Pinpoint the cell where the given text exists, returning its (x, y) midpoint coordinate. 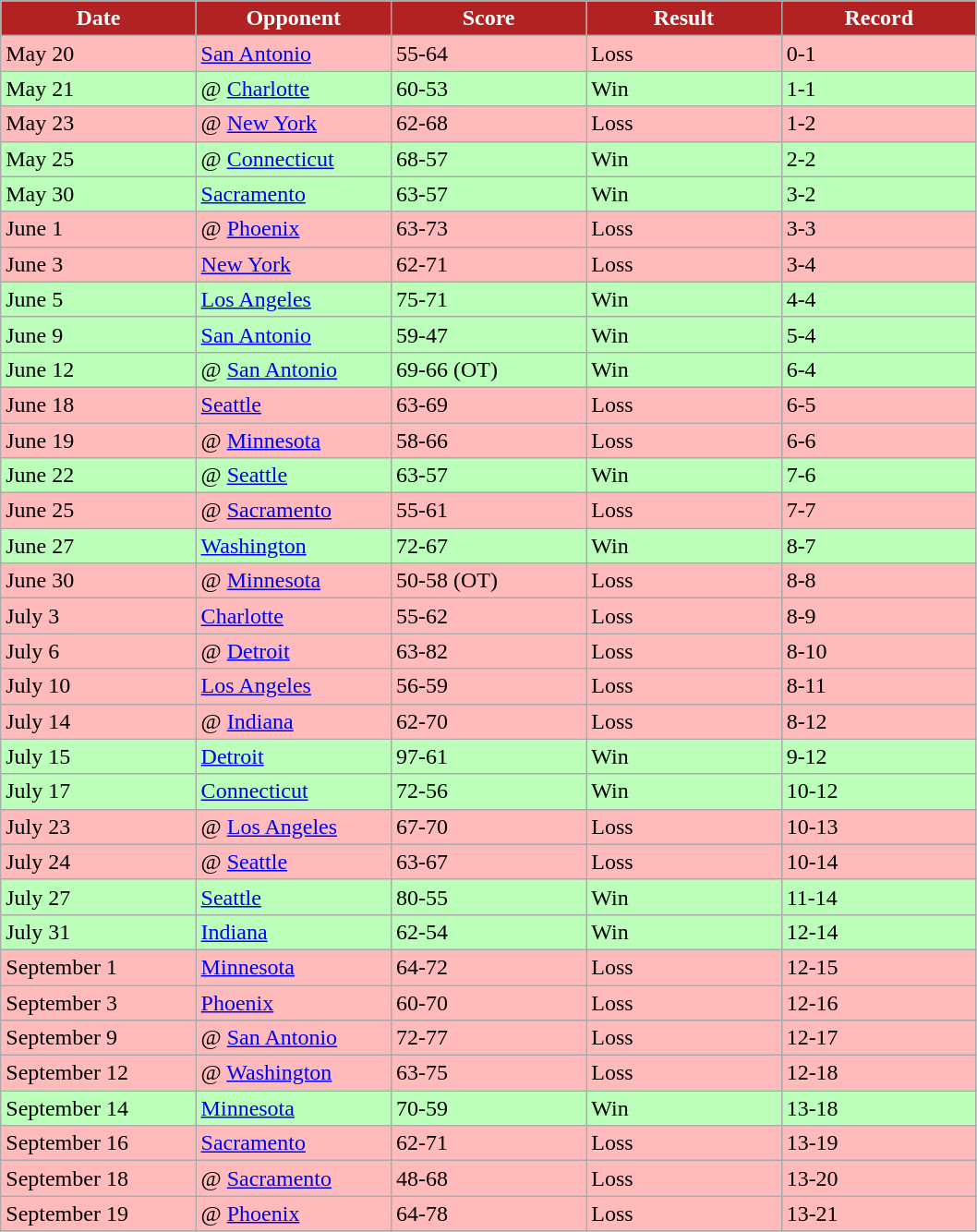
3-2 (879, 194)
July 15 (98, 756)
July 3 (98, 616)
12-18 (879, 1073)
June 9 (98, 334)
Date (98, 18)
55-62 (488, 616)
10-12 (879, 791)
68-57 (488, 159)
Indiana (294, 932)
55-64 (488, 54)
8-7 (879, 546)
7-7 (879, 511)
48-68 (488, 1178)
May 20 (98, 54)
0-1 (879, 54)
13-18 (879, 1108)
97-61 (488, 756)
12-14 (879, 932)
June 27 (98, 546)
12-16 (879, 1002)
7-6 (879, 476)
June 3 (98, 264)
June 18 (98, 405)
@ Indiana (294, 721)
May 21 (98, 89)
6-4 (879, 369)
September 12 (98, 1073)
@ Detroit (294, 651)
63-67 (488, 862)
Washington (294, 546)
67-70 (488, 827)
8-9 (879, 616)
63-73 (488, 229)
60-70 (488, 1002)
Result (683, 18)
June 25 (98, 511)
5-4 (879, 334)
Charlotte (294, 616)
50-58 (OT) (488, 581)
69-66 (OT) (488, 369)
May 30 (98, 194)
1-1 (879, 89)
September 16 (98, 1143)
58-66 (488, 441)
Detroit (294, 756)
80-55 (488, 897)
May 23 (98, 124)
72-67 (488, 546)
July 6 (98, 651)
62-70 (488, 721)
56-59 (488, 686)
60-53 (488, 89)
July 10 (98, 686)
@ Washington (294, 1073)
72-56 (488, 791)
July 14 (98, 721)
63-82 (488, 651)
Record (879, 18)
70-59 (488, 1108)
75-71 (488, 299)
13-19 (879, 1143)
2-2 (879, 159)
July 31 (98, 932)
September 1 (98, 967)
72-77 (488, 1038)
Connecticut (294, 791)
12-15 (879, 967)
@ Los Angeles (294, 827)
10-13 (879, 827)
@ Charlotte (294, 89)
8-10 (879, 651)
September 19 (98, 1214)
11-14 (879, 897)
June 1 (98, 229)
July 23 (98, 827)
1-2 (879, 124)
June 19 (98, 441)
July 27 (98, 897)
New York (294, 264)
59-47 (488, 334)
4-4 (879, 299)
8-11 (879, 686)
Score (488, 18)
8-8 (879, 581)
12-17 (879, 1038)
September 9 (98, 1038)
June 22 (98, 476)
55-61 (488, 511)
64-78 (488, 1214)
6-6 (879, 441)
10-14 (879, 862)
September 18 (98, 1178)
13-20 (879, 1178)
@ Connecticut (294, 159)
13-21 (879, 1214)
62-54 (488, 932)
Opponent (294, 18)
June 12 (98, 369)
May 25 (98, 159)
July 17 (98, 791)
9-12 (879, 756)
63-69 (488, 405)
Phoenix (294, 1002)
8-12 (879, 721)
62-68 (488, 124)
64-72 (488, 967)
3-3 (879, 229)
63-75 (488, 1073)
June 30 (98, 581)
June 5 (98, 299)
6-5 (879, 405)
3-4 (879, 264)
@ New York (294, 124)
September 3 (98, 1002)
September 14 (98, 1108)
July 24 (98, 862)
